From the cell containing the given text, extract its center point as (X, Y) coordinate. 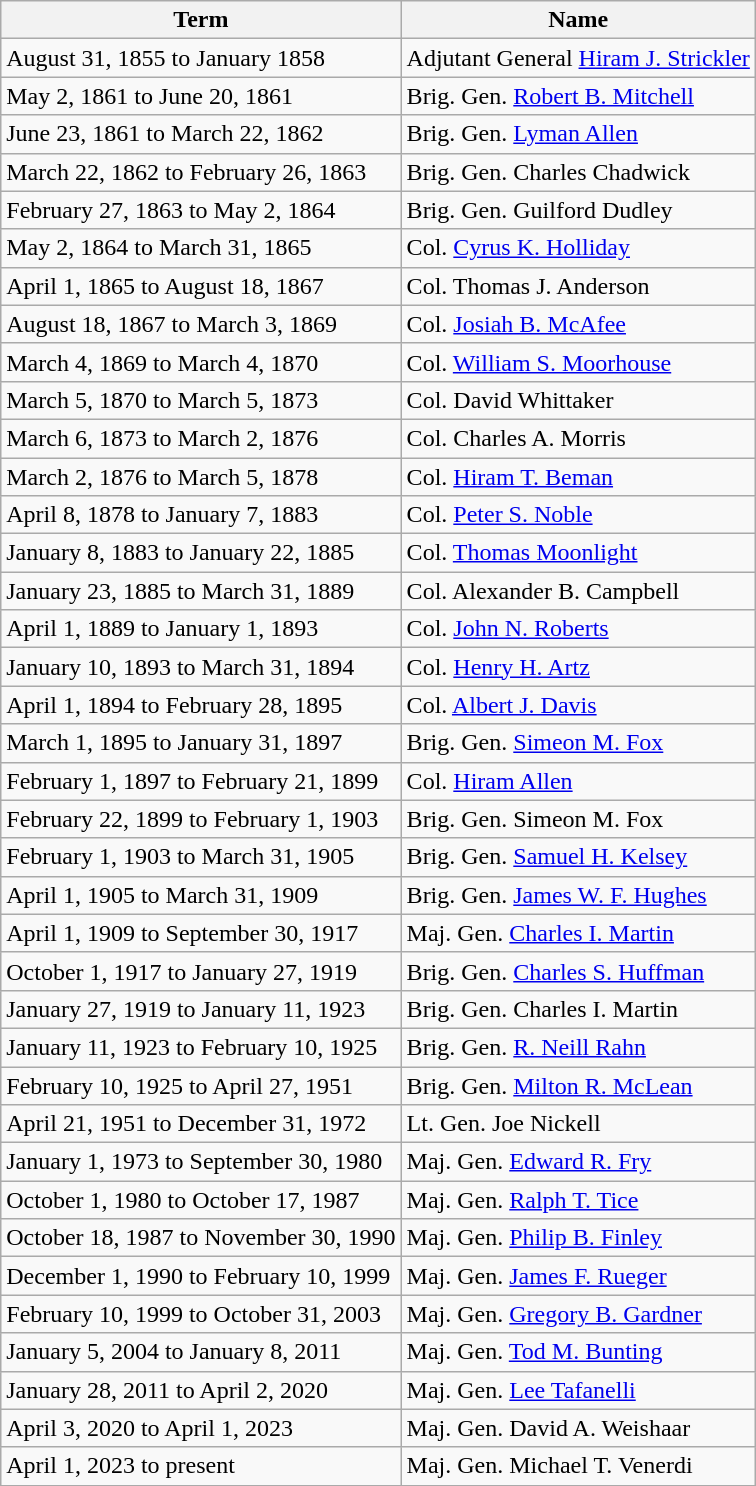
Col. Charles A. Morris (578, 438)
Maj. Gen. Ralph T. Tice (578, 1200)
April 1, 1909 to September 30, 1917 (201, 933)
February 10, 1925 to April 27, 1951 (201, 1085)
Maj. Gen. Edward R. Fry (578, 1162)
April 8, 1878 to January 7, 1883 (201, 515)
Maj. Gen. Michael T. Venerdi (578, 1466)
Col. Albert J. Davis (578, 705)
February 22, 1899 to February 1, 1903 (201, 819)
March 4, 1869 to March 4, 1870 (201, 362)
August 18, 1867 to March 3, 1869 (201, 324)
October 1, 1917 to January 27, 1919 (201, 971)
February 1, 1903 to March 31, 1905 (201, 857)
Name (578, 20)
Col. Hiram T. Beman (578, 477)
Col. William S. Moorhouse (578, 362)
Brig. Gen. Robert B. Mitchell (578, 96)
Brig. Gen. Guilford Dudley (578, 210)
March 1, 1895 to January 31, 1897 (201, 743)
October 18, 1987 to November 30, 1990 (201, 1238)
December 1, 1990 to February 10, 1999 (201, 1276)
Maj. Gen. Tod M. Bunting (578, 1352)
Col. Cyrus K. Holliday (578, 248)
April 1, 1865 to August 18, 1867 (201, 286)
Term (201, 20)
Brig. Gen. Lyman Allen (578, 134)
Brig. Gen. James W. F. Hughes (578, 895)
Brig. Gen. Milton R. McLean (578, 1085)
March 6, 1873 to March 2, 1876 (201, 438)
Brig. Gen. Charles Chadwick (578, 172)
January 8, 1883 to January 22, 1885 (201, 553)
May 2, 1864 to March 31, 1865 (201, 248)
January 1, 1973 to September 30, 1980 (201, 1162)
January 5, 2004 to January 8, 2011 (201, 1352)
Col. David Whittaker (578, 400)
April 1, 1905 to March 31, 1909 (201, 895)
Adjutant General Hiram J. Strickler (578, 58)
Col. Peter S. Noble (578, 515)
Maj. Gen. James F. Rueger (578, 1276)
April 1, 1889 to January 1, 1893 (201, 629)
January 28, 2011 to April 2, 2020 (201, 1390)
Maj. Gen. David A. Weishaar (578, 1428)
Brig. Gen. Charles S. Huffman (578, 971)
January 10, 1893 to March 31, 1894 (201, 667)
Col. Thomas Moonlight (578, 553)
February 27, 1863 to May 2, 1864 (201, 210)
Col. Hiram Allen (578, 781)
Lt. Gen. Joe Nickell (578, 1124)
April 3, 2020 to April 1, 2023 (201, 1428)
Brig. Gen. Samuel H. Kelsey (578, 857)
June 23, 1861 to March 22, 1862 (201, 134)
Maj. Gen. Philip B. Finley (578, 1238)
Maj. Gen. Gregory B. Gardner (578, 1314)
Maj. Gen. Lee Tafanelli (578, 1390)
Maj. Gen. Charles I. Martin (578, 933)
April 1, 2023 to present (201, 1466)
Col. Josiah B. McAfee (578, 324)
Col. Henry H. Artz (578, 667)
Col. Thomas J. Anderson (578, 286)
February 10, 1999 to October 31, 2003 (201, 1314)
Col. John N. Roberts (578, 629)
March 2, 1876 to March 5, 1878 (201, 477)
January 23, 1885 to March 31, 1889 (201, 591)
April 1, 1894 to February 28, 1895 (201, 705)
Brig. Gen. R. Neill Rahn (578, 1047)
Brig. Gen. Charles I. Martin (578, 1009)
August 31, 1855 to January 1858 (201, 58)
March 22, 1862 to February 26, 1863 (201, 172)
January 11, 1923 to February 10, 1925 (201, 1047)
January 27, 1919 to January 11, 1923 (201, 1009)
October 1, 1980 to October 17, 1987 (201, 1200)
February 1, 1897 to February 21, 1899 (201, 781)
April 21, 1951 to December 31, 1972 (201, 1124)
Col. Alexander B. Campbell (578, 591)
March 5, 1870 to March 5, 1873 (201, 400)
May 2, 1861 to June 20, 1861 (201, 96)
